Determine the [X, Y] coordinate at the center of the cell enclosing the given text.  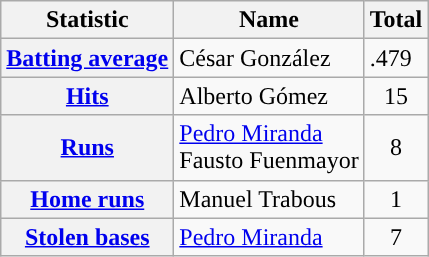
15 [396, 96]
Stolen bases [88, 237]
César González [269, 58]
Hits [88, 96]
Pedro Miranda [269, 237]
Total [396, 20]
Manuel Trabous [269, 199]
Home runs [88, 199]
Name [269, 20]
Batting average [88, 58]
8 [396, 148]
Statistic [88, 20]
.479 [396, 58]
Pedro Miranda Fausto Fuenmayor [269, 148]
Alberto Gómez [269, 96]
Runs [88, 148]
7 [396, 237]
1 [396, 199]
